Scan for the cell matching the given text and deliver its [X, Y] coordinate at center. 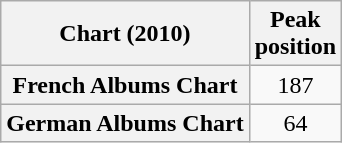
Peakposition [295, 34]
187 [295, 85]
German Albums Chart [125, 123]
French Albums Chart [125, 85]
Chart (2010) [125, 34]
64 [295, 123]
